Output the [x, y] coordinate of the center of the cell containing the given text.  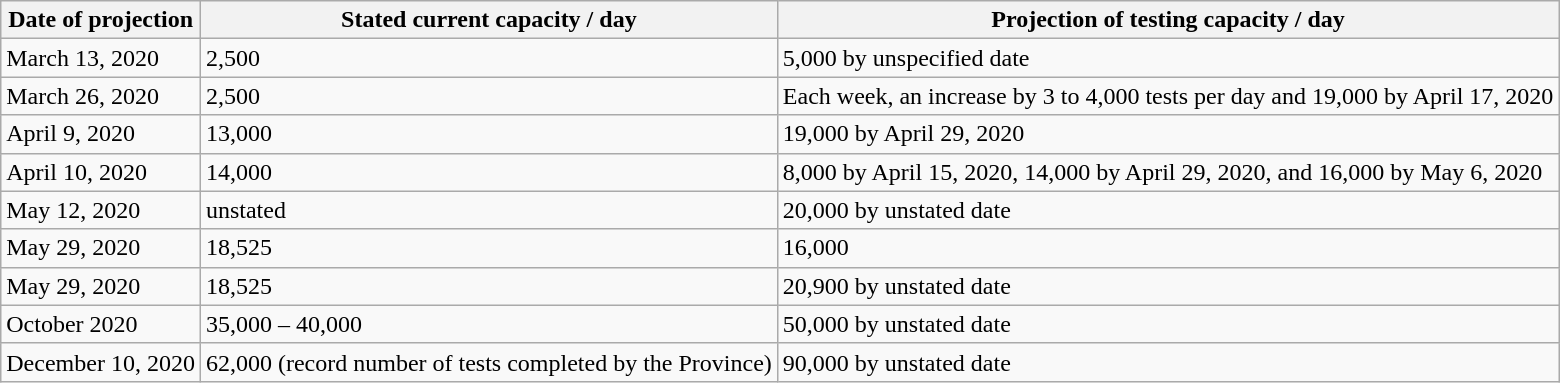
20,900 by unstated date [1168, 286]
35,000 – 40,000 [488, 324]
8,000 by April 15, 2020, 14,000 by April 29, 2020, and 16,000 by May 6, 2020 [1168, 172]
May 12, 2020 [101, 210]
90,000 by unstated date [1168, 362]
14,000 [488, 172]
October 2020 [101, 324]
13,000 [488, 134]
5,000 by unspecified date [1168, 58]
20,000 by unstated date [1168, 210]
50,000 by unstated date [1168, 324]
16,000 [1168, 248]
Each week, an increase by 3 to 4,000 tests per day and 19,000 by April 17, 2020 [1168, 96]
Stated current capacity / day [488, 20]
April 10, 2020 [101, 172]
December 10, 2020 [101, 362]
April 9, 2020 [101, 134]
March 13, 2020 [101, 58]
19,000 by April 29, 2020 [1168, 134]
March 26, 2020 [101, 96]
Date of projection [101, 20]
Projection of testing capacity / day [1168, 20]
62,000 (record number of tests completed by the Province) [488, 362]
unstated [488, 210]
